Identify which cell holds the provided text, then report its [X, Y] central coordinate. 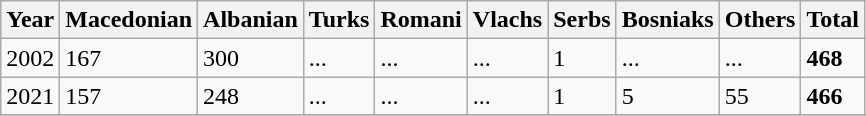
167 [129, 58]
248 [251, 96]
466 [833, 96]
Macedonian [129, 20]
Total [833, 20]
2021 [30, 96]
Albanian [251, 20]
Serbs [582, 20]
Others [760, 20]
5 [668, 96]
300 [251, 58]
55 [760, 96]
157 [129, 96]
468 [833, 58]
Year [30, 20]
Vlachs [507, 20]
Bosniaks [668, 20]
2002 [30, 58]
Turks [339, 20]
Romani [421, 20]
